Find where the given text appears and provide that cell's center as [x, y] coordinate. 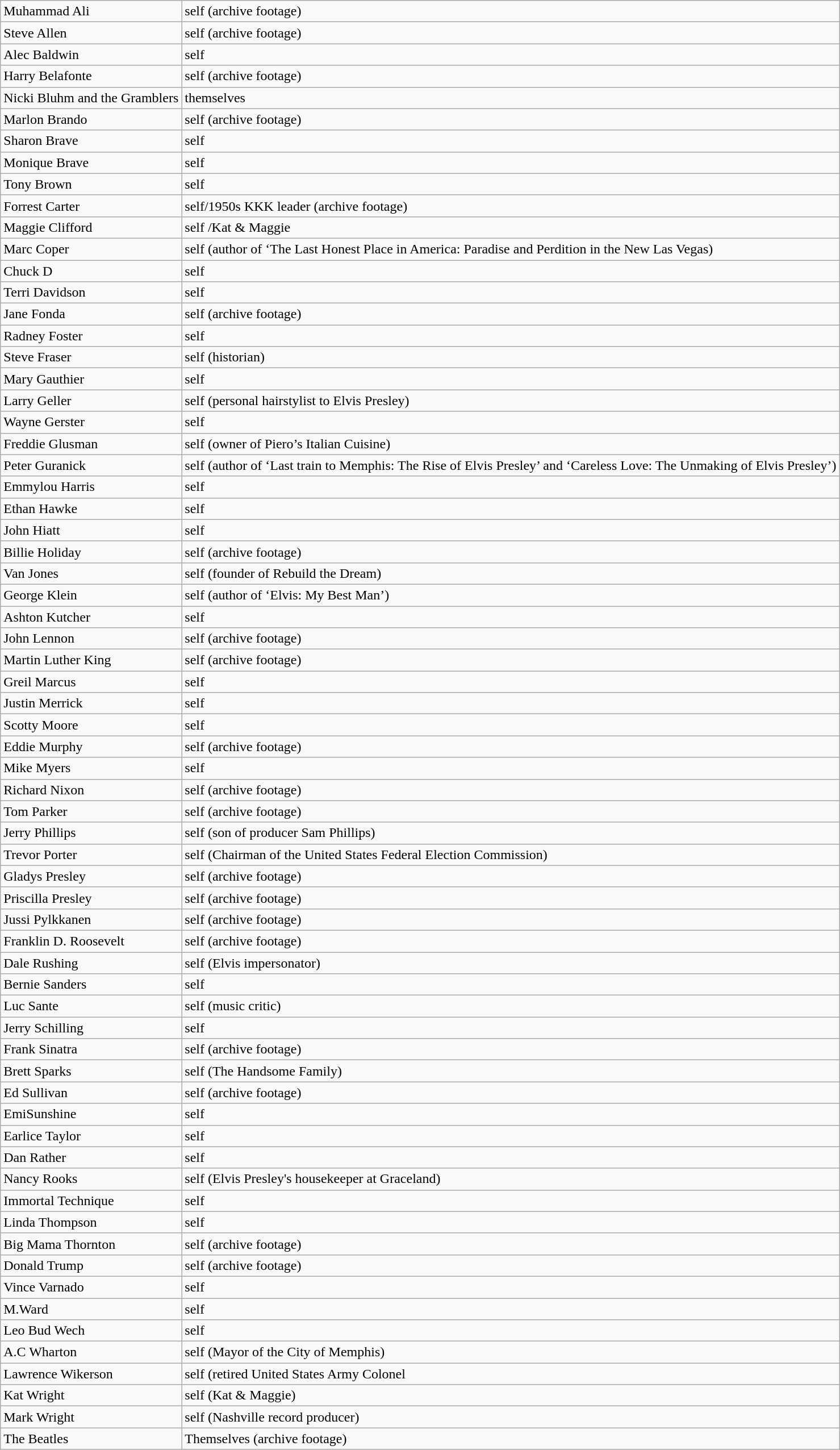
Trevor Porter [91, 855]
self (Chairman of the United States Federal Election Commission) [511, 855]
Wayne Gerster [91, 422]
Marlon Brando [91, 119]
Leo Bud Wech [91, 1331]
Peter Guranick [91, 465]
Dale Rushing [91, 963]
Mary Gauthier [91, 379]
Scotty Moore [91, 725]
Sharon Brave [91, 141]
Mark Wright [91, 1417]
self (Mayor of the City of Memphis) [511, 1352]
Gladys Presley [91, 876]
self (owner of Piero’s Italian Cuisine) [511, 444]
Ashton Kutcher [91, 616]
Marc Coper [91, 249]
themselves [511, 98]
Franklin D. Roosevelt [91, 941]
self (Elvis impersonator) [511, 963]
Lawrence Wikerson [91, 1374]
self (author of ‘Elvis: My Best Man’) [511, 595]
Harry Belafonte [91, 76]
self (Elvis Presley's housekeeper at Graceland) [511, 1179]
Themselves (archive footage) [511, 1439]
Billie Holiday [91, 552]
Jane Fonda [91, 314]
self (author of ‘The Last Honest Place in America: Paradise and Perdition in the New Las Vegas) [511, 249]
Frank Sinatra [91, 1049]
Chuck D [91, 271]
self (personal hairstylist to Elvis Presley) [511, 401]
Forrest Carter [91, 206]
The Beatles [91, 1439]
M.Ward [91, 1309]
Alec Baldwin [91, 55]
Vince Varnado [91, 1287]
self (Kat & Maggie) [511, 1395]
self (Nashville record producer) [511, 1417]
Immortal Technique [91, 1201]
Steve Fraser [91, 357]
Dan Rather [91, 1157]
Earlice Taylor [91, 1136]
Van Jones [91, 573]
self (son of producer Sam Phillips) [511, 833]
Steve Allen [91, 33]
Eddie Murphy [91, 747]
Ed Sullivan [91, 1093]
Tom Parker [91, 811]
Muhammad Ali [91, 11]
self /Kat & Maggie [511, 227]
self/1950s KKK leader (archive footage) [511, 206]
John Hiatt [91, 530]
Emmylou Harris [91, 487]
Ethan Hawke [91, 509]
self (The Handsome Family) [511, 1071]
Larry Geller [91, 401]
Mike Myers [91, 768]
Monique Brave [91, 163]
George Klein [91, 595]
Luc Sante [91, 1006]
Big Mama Thornton [91, 1244]
Jussi Pylkkanen [91, 919]
Brett Sparks [91, 1071]
Linda Thompson [91, 1222]
self (historian) [511, 357]
self (founder of Rebuild the Dream) [511, 573]
John Lennon [91, 639]
Richard Nixon [91, 790]
Maggie Clifford [91, 227]
EmiSunshine [91, 1114]
self (retired United States Army Colonel [511, 1374]
Donald Trump [91, 1265]
Martin Luther King [91, 660]
Radney Foster [91, 336]
Justin Merrick [91, 703]
Tony Brown [91, 184]
Jerry Phillips [91, 833]
self (music critic) [511, 1006]
Terri Davidson [91, 293]
Bernie Sanders [91, 985]
Freddie Glusman [91, 444]
Nicki Bluhm and the Gramblers [91, 98]
Jerry Schilling [91, 1028]
self (author of ‘Last train to Memphis: The Rise of Elvis Presley’ and ‘Careless Love: The Unmaking of Elvis Presley’) [511, 465]
A.C Wharton [91, 1352]
Priscilla Presley [91, 898]
Nancy Rooks [91, 1179]
Greil Marcus [91, 682]
Kat Wright [91, 1395]
